Locate the cell with the specified text and output its [x, y] center coordinate. 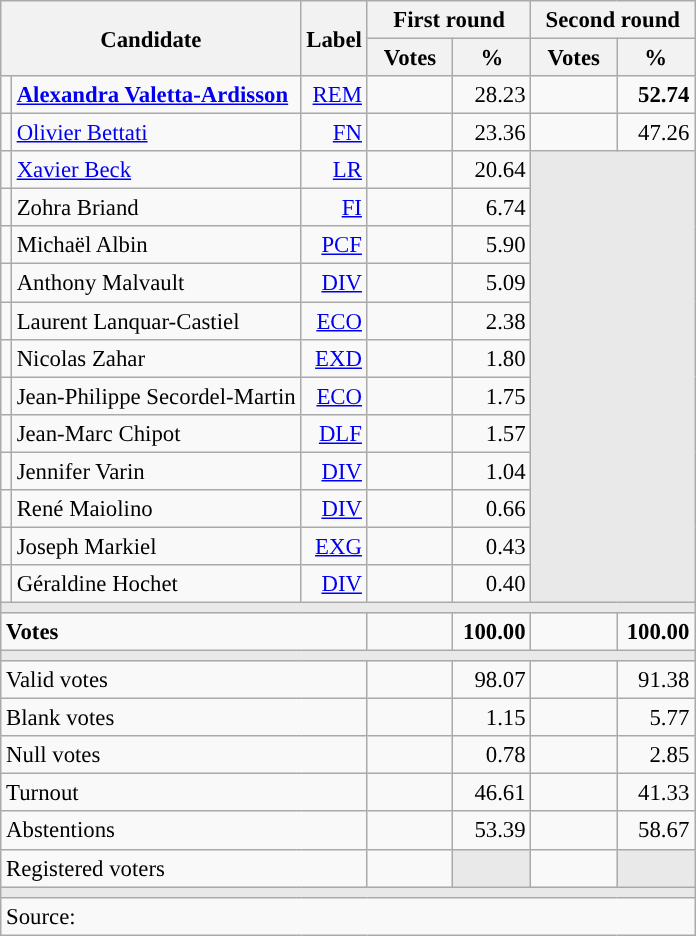
Alexandra Valetta-Ardisson [156, 95]
5.09 [492, 283]
Zohra Briand [156, 208]
Jean-Marc Chipot [156, 433]
5.90 [492, 245]
Abstentions [184, 831]
Registered voters [184, 868]
6.74 [492, 208]
1.04 [492, 471]
5.77 [656, 718]
Source: [348, 916]
0.66 [492, 509]
Joseph Markiel [156, 546]
Michaël Albin [156, 245]
Label [334, 38]
Laurent Lanquar-Castiel [156, 321]
Géraldine Hochet [156, 584]
46.61 [492, 793]
1.15 [492, 718]
1.80 [492, 358]
Jean-Philippe Secordel-Martin [156, 396]
Nicolas Zahar [156, 358]
52.74 [656, 95]
Null votes [184, 755]
2.38 [492, 321]
0.40 [492, 584]
Turnout [184, 793]
Xavier Beck [156, 170]
René Maiolino [156, 509]
1.75 [492, 396]
FN [334, 133]
1.57 [492, 433]
Blank votes [184, 718]
53.39 [492, 831]
REM [334, 95]
23.36 [492, 133]
Valid votes [184, 680]
DLF [334, 433]
0.43 [492, 546]
98.07 [492, 680]
LR [334, 170]
28.23 [492, 95]
FI [334, 208]
Olivier Bettati [156, 133]
41.33 [656, 793]
EXD [334, 358]
First round [449, 20]
PCF [334, 245]
58.67 [656, 831]
47.26 [656, 133]
Second round [613, 20]
Candidate [151, 38]
0.78 [492, 755]
91.38 [656, 680]
Anthony Malvault [156, 283]
2.85 [656, 755]
Jennifer Varin [156, 471]
20.64 [492, 170]
EXG [334, 546]
